Provide the [X, Y] coordinate of the cell's center where the given text is located.  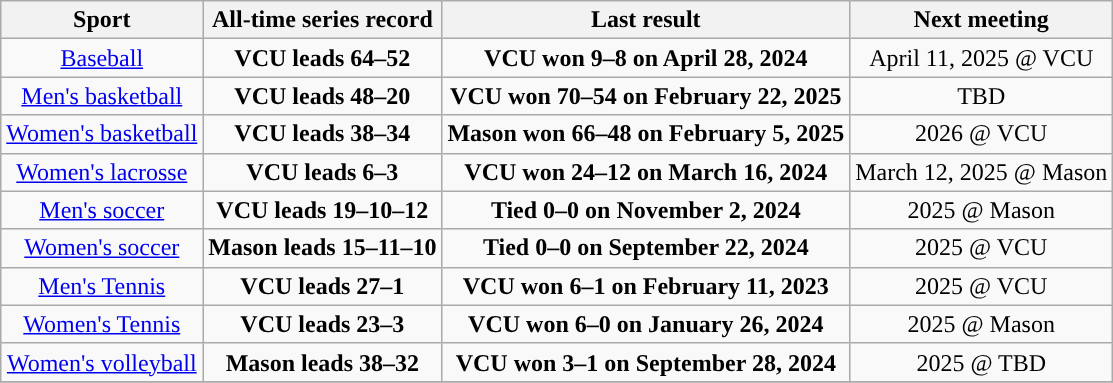
VCU won 24–12 on March 16, 2024 [646, 172]
March 12, 2025 @ Mason [982, 172]
Tied 0–0 on September 22, 2024 [646, 248]
VCU leads 6–3 [322, 172]
Last result [646, 20]
Women's Tennis [102, 324]
VCU leads 64–52 [322, 58]
Sport [102, 20]
VCU leads 27–1 [322, 286]
2026 @ VCU [982, 134]
Women's volleyball [102, 362]
TBD [982, 96]
Women's basketball [102, 134]
2025 @ TBD [982, 362]
Women's lacrosse [102, 172]
VCU leads 38–34 [322, 134]
Men's basketball [102, 96]
All-time series record [322, 20]
VCU leads 23–3 [322, 324]
VCU won 9–8 on April 28, 2024 [646, 58]
Mason leads 38–32 [322, 362]
Women's soccer [102, 248]
Men's Tennis [102, 286]
Mason leads 15–11–10 [322, 248]
Mason won 66–48 on February 5, 2025 [646, 134]
Tied 0–0 on November 2, 2024 [646, 210]
April 11, 2025 @ VCU [982, 58]
Baseball [102, 58]
VCU leads 48–20 [322, 96]
Next meeting [982, 20]
VCU leads 19–10–12 [322, 210]
VCU won 3–1 on September 28, 2024 [646, 362]
Men's soccer [102, 210]
VCU won 6–1 on February 11, 2023 [646, 286]
VCU won 70–54 on February 22, 2025 [646, 96]
VCU won 6–0 on January 26, 2024 [646, 324]
